Output the (X, Y) coordinate of the center of the cell containing the given text.  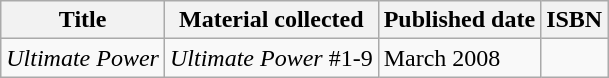
Material collected (271, 20)
March 2008 (459, 58)
ISBN (574, 20)
Title (83, 20)
Ultimate Power (83, 58)
Ultimate Power #1-9 (271, 58)
Published date (459, 20)
